Determine the [x, y] coordinate at the center of the cell enclosing the given text.  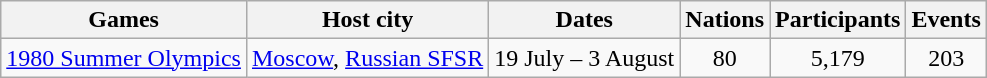
80 [725, 58]
Games [124, 20]
203 [946, 58]
Nations [725, 20]
Events [946, 20]
19 July – 3 August [584, 58]
5,179 [838, 58]
Dates [584, 20]
Moscow, Russian SFSR [367, 58]
Participants [838, 20]
1980 Summer Olympics [124, 58]
Host city [367, 20]
